Search for the cell housing the specified text and yield its [x, y] center coordinate. 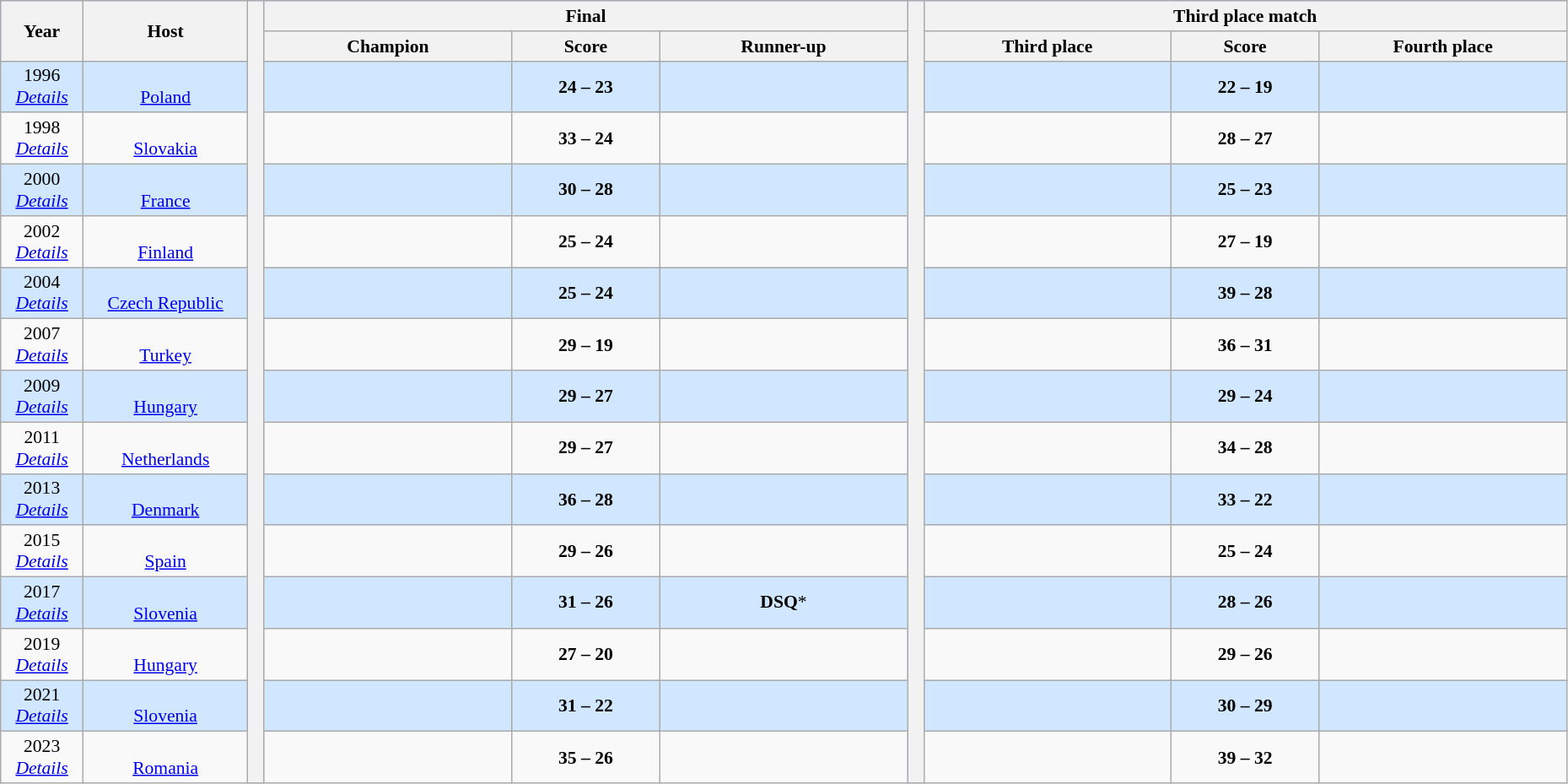
30 – 28 [586, 191]
Third place [1048, 46]
2015Details [42, 552]
Denmark [165, 500]
36 – 31 [1245, 344]
30 – 29 [1245, 706]
Fourth place [1442, 46]
France [165, 191]
Netherlands [165, 447]
2000Details [42, 191]
Final [585, 16]
1998Details [42, 138]
Slovakia [165, 138]
31 – 22 [586, 706]
27 – 20 [586, 655]
2007Details [42, 344]
2004Details [42, 294]
22 – 19 [1245, 86]
Spain [165, 552]
34 – 28 [1245, 447]
Romania [165, 758]
29 – 24 [1245, 397]
31 – 26 [586, 603]
Runner-up [783, 46]
Poland [165, 86]
2021Details [42, 706]
DSQ* [783, 603]
25 – 23 [1245, 191]
2013Details [42, 500]
Third place match [1245, 16]
Finland [165, 241]
24 – 23 [586, 86]
33 – 22 [1245, 500]
2002Details [42, 241]
27 – 19 [1245, 241]
1996Details [42, 86]
2009Details [42, 397]
Turkey [165, 344]
Czech Republic [165, 294]
2019Details [42, 655]
Year [42, 30]
33 – 24 [586, 138]
Champion [388, 46]
28 – 26 [1245, 603]
2017Details [42, 603]
2011Details [42, 447]
39 – 28 [1245, 294]
39 – 32 [1245, 758]
28 – 27 [1245, 138]
2023Details [42, 758]
35 – 26 [586, 758]
29 – 19 [586, 344]
Host [165, 30]
36 – 28 [586, 500]
